Identify which cell holds the provided text, then report its [x, y] central coordinate. 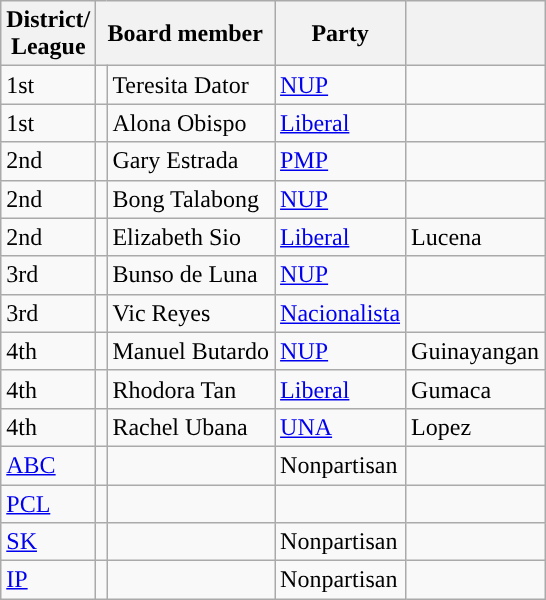
District/League [48, 34]
Teresita Dator [191, 85]
Elizabeth Sio [191, 237]
UNA [340, 427]
Alona Obispo [191, 123]
Vic Reyes [191, 313]
Bunso de Luna [191, 275]
Rachel Ubana [191, 427]
SK [48, 542]
ABC [48, 465]
IP [48, 580]
Gumaca [476, 389]
PCL [48, 503]
Guinayangan [476, 351]
Party [340, 34]
Bong Talabong [191, 199]
Board member [186, 34]
Rhodora Tan [191, 389]
PMP [340, 161]
Gary Estrada [191, 161]
Nacionalista [340, 313]
Lopez [476, 427]
Manuel Butardo [191, 351]
Lucena [476, 237]
